Return [X, Y] of the center of cell containing provided text 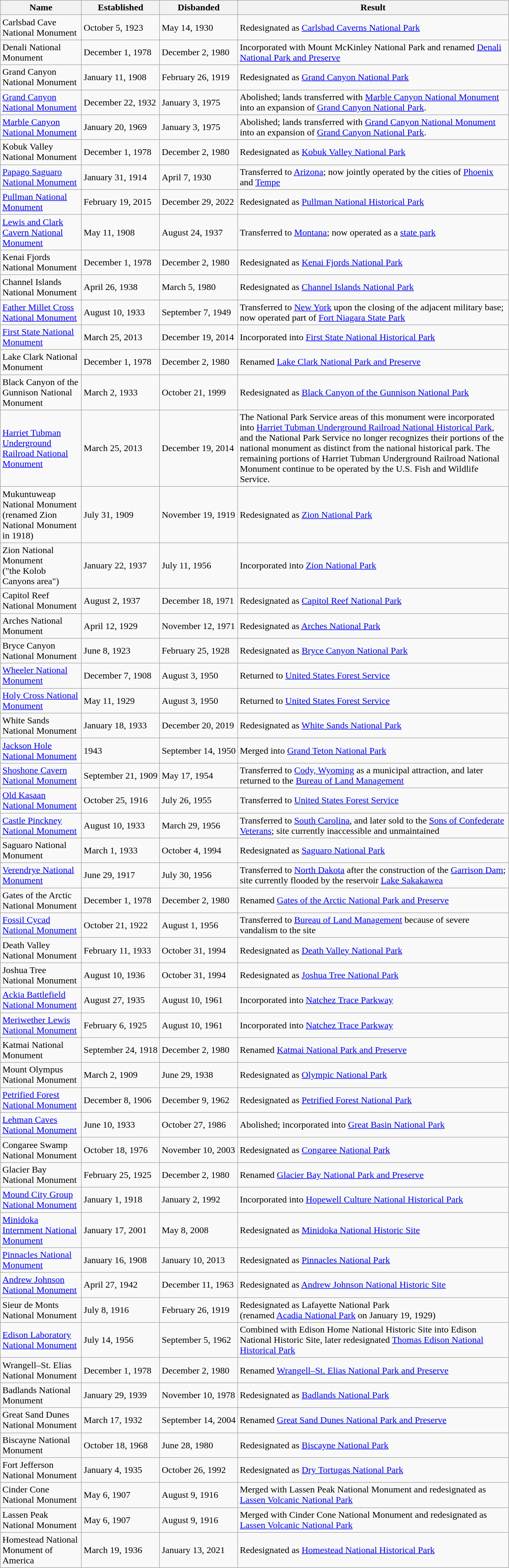
March 2, 1933 [121, 392]
October 18, 1976 [121, 1150]
Transferred to South Carolina, and later sold to the Sons of Confederate Veterans; site currently inaccessible and unmaintained [373, 825]
Pinnacles National Monument [41, 1260]
Merged with Lassen Peak National Monument and redesignated as Lassen Volcanic National Park [373, 1495]
Pullman National Monument [41, 202]
February 25, 1925 [121, 1174]
Lassen Peak National Monument [41, 1520]
March 2, 1909 [121, 1075]
Redesignated as Minidoka National Historic Site [373, 1230]
January 1, 1918 [121, 1200]
Renamed Lake Clark National Park and Preserve [373, 362]
September 14, 1950 [199, 750]
October 21, 1999 [199, 392]
Andrew Johnson National Monument [41, 1285]
January 13, 2021 [199, 1550]
Denali National Monument [41, 52]
Congaree Swamp National Monument [41, 1150]
June 29, 1917 [121, 875]
September 14, 2004 [199, 1420]
Lake Clark National Monument [41, 362]
August 1, 1956 [199, 925]
Channel Islands National Monument [41, 287]
Kobuk Valley National Monument [41, 152]
January 31, 1914 [121, 177]
Redesignated as Bryce Canyon National Park [373, 651]
Redesignated as Capitol Reef National Park [373, 601]
Ackia Battlefield National Monument [41, 1000]
August 24, 1937 [199, 232]
Great Sand Dunes National Monument [41, 1420]
May 14, 1930 [199, 28]
Redesignated as Grand Canyon National Park [373, 77]
Black Canyon of the Gunnison National Monument [41, 392]
Capitol Reef National Monument [41, 601]
Mukuntuweap National Monument(renamed Zion National Monument in 1918) [41, 515]
January 11, 1908 [121, 77]
November 10, 1978 [199, 1395]
June 10, 1933 [121, 1125]
Mound City Group National Monument [41, 1200]
Mount Olympus National Monument [41, 1075]
Incorporated with Mount McKinley National Park and renamed Denali National Park and Preserve [373, 52]
Redesignated as Petrified Forest National Park [373, 1100]
May 8, 2008 [199, 1230]
Edison Laboratory National Monument [41, 1340]
First State National Monument [41, 338]
Arches National Monument [41, 626]
Incorporated into First State National Historical Park [373, 338]
White Sands National Monument [41, 726]
January 18, 1933 [121, 726]
April 27, 1942 [121, 1285]
Incorporated into Hopewell Culture National Historical Park [373, 1200]
July 26, 1955 [199, 800]
Renamed Wrangell–St. Elias National Park and Preserve [373, 1370]
Transferred to Montana; now operated as a state park [373, 232]
1943 [121, 750]
Transferred to North Dakota after the construction of the Garrison Dam; site currently flooded by the reservoir Lake Sakakawea [373, 875]
Transferred to Cody, Wyoming as a municipal attraction, and later returned to the Bureau of Land Management [373, 776]
Redesignated as Homestead National Historical Park [373, 1550]
Abolished; lands transferred with Grand Canyon National Monument into an expansion of Grand Canyon National Park. [373, 127]
Redesignated as Congaree National Park [373, 1150]
Name [41, 8]
September 5, 1962 [199, 1340]
Redesignated as Carlsbad Caverns National Park [373, 28]
Redesignated as Kenai Fjords National Park [373, 262]
Cinder Cone National Monument [41, 1495]
Redesignated as Saguaro National Park [373, 851]
Redesignated as Joshua Tree National Park [373, 975]
Katmai National Monument [41, 1050]
Redesignated as Black Canyon of the Gunnison National Park [373, 392]
December 9, 1962 [199, 1100]
Abolished; incorporated into Great Basin National Park [373, 1125]
Father Millet Cross National Monument [41, 312]
November 19, 1919 [199, 515]
Result [373, 8]
Transferred to United States Forest Service [373, 800]
Redesignated as Olympic National Park [373, 1075]
July 30, 1956 [199, 875]
Glacier Bay National Monument [41, 1174]
Fort Jefferson National Monument [41, 1470]
Death Valley National Monument [41, 950]
June 29, 1938 [199, 1075]
February 25, 1928 [199, 651]
December 11, 1963 [199, 1285]
Meriwether Lewis National Monument [41, 1025]
Redesignated as Zion National Park [373, 515]
Castle Pinckney National Monument [41, 825]
September 24, 1918 [121, 1050]
December 8, 1906 [121, 1100]
Saguaro National Monument [41, 851]
Redesignated as Death Valley National Park [373, 950]
May 17, 1954 [199, 776]
Homestead National Monument of America [41, 1550]
October 27, 1986 [199, 1125]
August 27, 1935 [121, 1000]
Incorporated into Zion National Park [373, 565]
January 16, 1908 [121, 1260]
February 11, 1933 [121, 950]
April 7, 1930 [199, 177]
Renamed Great Sand Dunes National Park and Preserve [373, 1420]
October 4, 1994 [199, 851]
August 10, 1936 [121, 975]
March 1, 1933 [121, 851]
October 21, 1922 [121, 925]
March 5, 1980 [199, 287]
Redesignated as Kobuk Valley National Park [373, 152]
April 12, 1929 [121, 626]
January 10, 2013 [199, 1260]
Transferred to Bureau of Land Management because of severe vandalism to the site [373, 925]
Redesignated as White Sands National Park [373, 726]
June 8, 1923 [121, 651]
Marble Canyon National Monument [41, 127]
May 11, 1908 [121, 232]
November 10, 2003 [199, 1150]
Shoshone Cavern National Monument [41, 776]
Redesignated as Pinnacles National Park [373, 1260]
Minidoka Internment National Monument [41, 1230]
Renamed Glacier Bay National Park and Preserve [373, 1174]
Redesignated as Biscayne National Park [373, 1445]
Lehman Caves National Monument [41, 1125]
April 26, 1938 [121, 287]
Redesignated as Andrew Johnson National Historic Site [373, 1285]
March 19, 1936 [121, 1550]
Disbanded [199, 8]
Old Kasaan National Monument [41, 800]
Wheeler National Monument [41, 676]
Bryce Canyon National Monument [41, 651]
June 28, 1980 [199, 1445]
February 6, 1925 [121, 1025]
Gates of the Arctic National Monument [41, 901]
Redesignated as Pullman National Historical Park [373, 202]
Kenai Fjords National Monument [41, 262]
January 20, 1969 [121, 127]
Carlsbad Cave National Monument [41, 28]
Joshua Tree National Monument [41, 975]
Redesignated as Arches National Park [373, 626]
Merged into Grand Teton National Park [373, 750]
Transferred to Arizona; now jointly operated by the cities of Phoenix and Tempe [373, 177]
February 19, 2015 [121, 202]
Redesignated as Badlands National Park [373, 1395]
January 29, 1939 [121, 1395]
Sieur de Monts National Monument [41, 1310]
Papago Saguaro National Monument [41, 177]
Combined with Edison Home National Historic Site into Edison National Historic Site, later redesignated Thomas Edison National Historical Park [373, 1340]
December 18, 1971 [199, 601]
Fossil Cycad National Monument [41, 925]
Renamed Katmai National Park and Preserve [373, 1050]
Holy Cross National Monument [41, 700]
Redesignated as Dry Tortugas National Park [373, 1470]
Established [121, 8]
October 5, 1923 [121, 28]
March 29, 1956 [199, 825]
Petrified Forest National Monument [41, 1100]
Zion National Monument("the Kolob Canyons area") [41, 565]
January 4, 1935 [121, 1470]
November 12, 1971 [199, 626]
August 2, 1937 [121, 601]
Biscayne National Monument [41, 1445]
October 25, 1916 [121, 800]
Redesignated as Lafayette National Park(renamed Acadia National Park on January 19, 1929) [373, 1310]
May 11, 1929 [121, 700]
March 17, 1932 [121, 1420]
July 8, 1916 [121, 1310]
October 18, 1968 [121, 1445]
December 22, 1932 [121, 102]
December 20, 2019 [199, 726]
July 31, 1909 [121, 515]
October 26, 1992 [199, 1470]
Badlands National Monument [41, 1395]
January 17, 2001 [121, 1230]
Transferred to New York upon the closing of the adjacent military base; now operated part of Fort Niagara State Park [373, 312]
Redesignated as Channel Islands National Park [373, 287]
Renamed Gates of the Arctic National Park and Preserve [373, 901]
January 2, 1992 [199, 1200]
July 11, 1956 [199, 565]
September 21, 1909 [121, 776]
December 7, 1908 [121, 676]
December 29, 2022 [199, 202]
Jackson Hole National Monument [41, 750]
September 7, 1949 [199, 312]
Wrangell–St. Elias National Monument [41, 1370]
Verendrye National Monument [41, 875]
Harriet Tubman Underground Railroad National Monument [41, 448]
July 14, 1956 [121, 1340]
January 22, 1937 [121, 565]
Abolished; lands transferred with Marble Canyon National Monument into an expansion of Grand Canyon National Park. [373, 102]
Lewis and Clark Cavern National Monument [41, 232]
Merged with Cinder Cone National Monument and redesignated as Lassen Volcanic National Park [373, 1520]
